Return [x, y] of the center of cell containing provided text 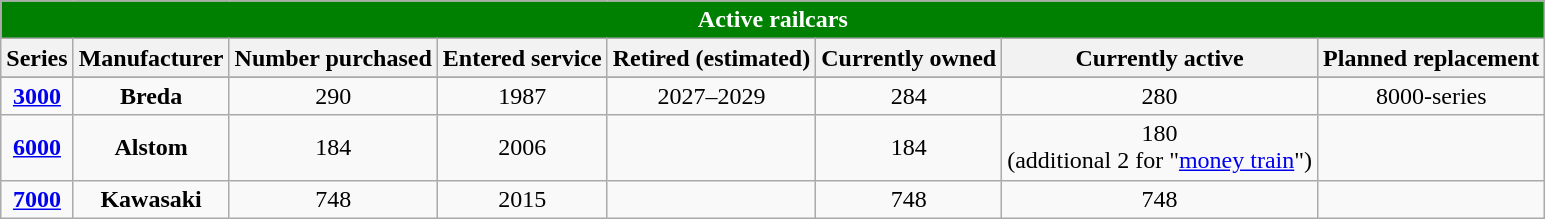
Currently owned [909, 58]
Manufacturer [151, 58]
Entered service [522, 58]
2015 [522, 199]
1987 [522, 96]
7000 [37, 199]
Alstom [151, 148]
290 [333, 96]
6000 [37, 148]
Number purchased [333, 58]
8000-series [1432, 96]
Planned replacement [1432, 58]
2006 [522, 148]
284 [909, 96]
280 [1160, 96]
Kawasaki [151, 199]
Breda [151, 96]
180(additional 2 for "money train") [1160, 148]
3000 [37, 96]
Active railcars [773, 20]
2027–2029 [712, 96]
Currently active [1160, 58]
Series [37, 58]
Retired (estimated) [712, 58]
